Output the (x, y) coordinate of the center of the cell containing the given text.  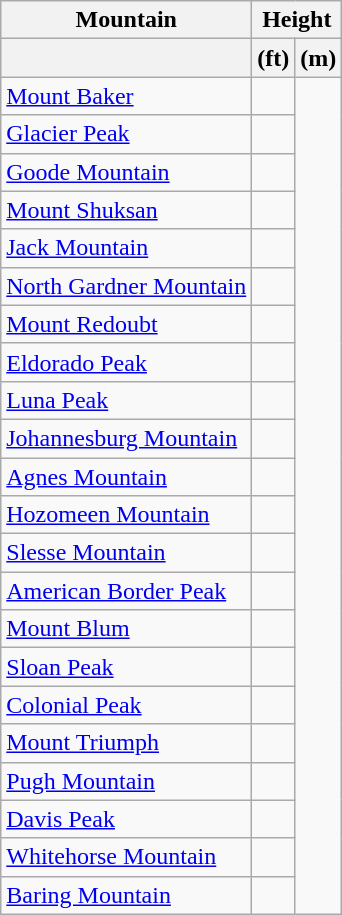
Pugh Mountain (126, 781)
Height (297, 20)
Agnes Mountain (126, 477)
Mount Triumph (126, 743)
American Border Peak (126, 591)
North Gardner Mountain (126, 286)
Glacier Peak (126, 134)
Colonial Peak (126, 705)
Mountain (126, 20)
Jack Mountain (126, 248)
Mount Shuksan (126, 210)
(ft) (274, 58)
Eldorado Peak (126, 362)
(m) (318, 58)
Davis Peak (126, 819)
Johannesburg Mountain (126, 438)
Goode Mountain (126, 172)
Sloan Peak (126, 667)
Whitehorse Mountain (126, 857)
Mount Redoubt (126, 324)
Mount Baker (126, 96)
Slesse Mountain (126, 553)
Mount Blum (126, 629)
Hozomeen Mountain (126, 515)
Baring Mountain (126, 895)
Luna Peak (126, 400)
